Extract the (X, Y) coordinate from the center of the cell holding the provided text.  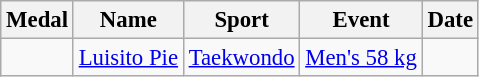
Men's 58 kg (361, 58)
Event (361, 20)
Luisito Pie (128, 58)
Taekwondo (242, 58)
Sport (242, 20)
Date (450, 20)
Medal (38, 20)
Name (128, 20)
